Pinpoint the cell where the given text exists, returning its (X, Y) midpoint coordinate. 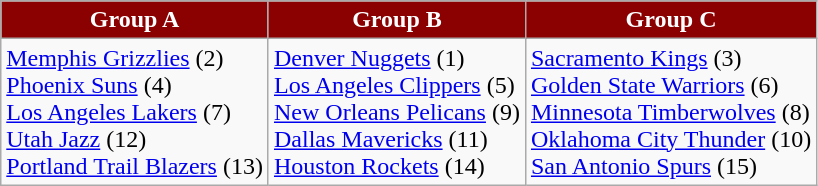
Denver Nuggets (1)Los Angeles Clippers (5)New Orleans Pelicans (9)Dallas Mavericks (11)Houston Rockets (14) (396, 112)
Sacramento Kings (3)Golden State Warriors (6)Minnesota Timberwolves (8)Oklahoma City Thunder (10)San Antonio Spurs (15) (670, 112)
Group C (670, 20)
Memphis Grizzlies (2)Phoenix Suns (4)Los Angeles Lakers (7)Utah Jazz (12)Portland Trail Blazers (13) (135, 112)
Group B (396, 20)
Group A (135, 20)
